Locate the cell with the specified text and output its (x, y) center coordinate. 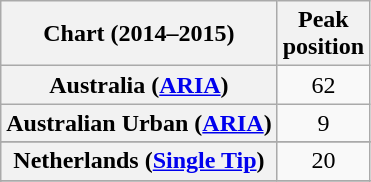
62 (323, 85)
Australia (ARIA) (139, 85)
Chart (2014–2015) (139, 34)
Netherlands (Single Tip) (139, 161)
Peakposition (323, 34)
20 (323, 161)
Australian Urban (ARIA) (139, 123)
9 (323, 123)
